Identify which cell holds the provided text, then report its (X, Y) central coordinate. 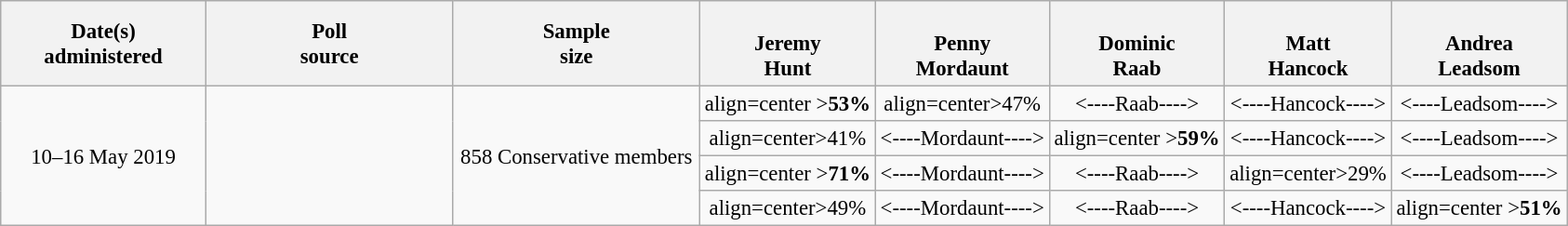
AndreaLeadsom (1479, 44)
Samplesize (577, 44)
Poll source (329, 44)
align=center>49% (789, 208)
align=center >59% (1136, 139)
align=center>47% (962, 104)
PennyMordaunt (962, 44)
JeremyHunt (789, 44)
858 Conservative members (577, 156)
align=center>29% (1308, 174)
MattHancock (1308, 44)
align=center>41% (789, 139)
align=center >53% (789, 104)
align=center >71% (789, 174)
10–16 May 2019 (104, 156)
align=center >51% (1479, 208)
Date(s) administered (104, 44)
DominicRaab (1136, 44)
